Locate the cell with the specified text and output its (x, y) center coordinate. 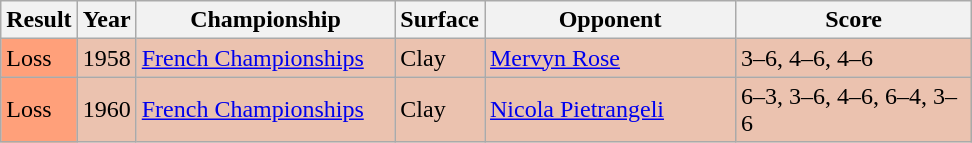
6–3, 3–6, 4–6, 6–4, 3–6 (854, 110)
Score (854, 20)
Championship (266, 20)
Year (106, 20)
3–6, 4–6, 4–6 (854, 58)
1958 (106, 58)
Nicola Pietrangeli (610, 110)
Opponent (610, 20)
Mervyn Rose (610, 58)
Result (39, 20)
1960 (106, 110)
Surface (440, 20)
